Identify which cell holds the provided text, then report its [x, y] central coordinate. 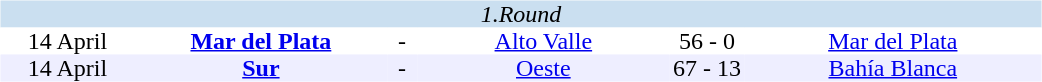
Bahía Blanca [892, 68]
Sur [262, 68]
Alto Valle [544, 42]
Oeste [544, 68]
56 - 0 [707, 42]
1.Round [520, 14]
67 - 13 [707, 68]
